Identify which cell holds the provided text, then report its (x, y) central coordinate. 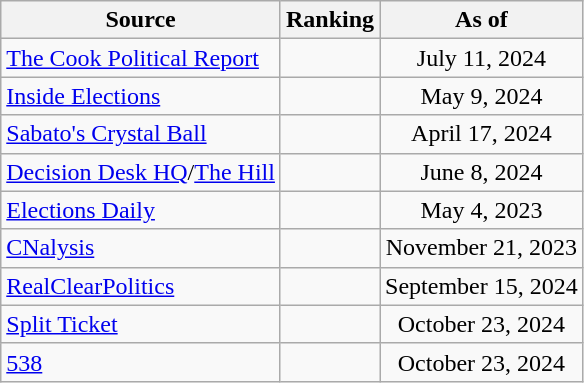
September 15, 2024 (482, 286)
November 21, 2023 (482, 248)
April 17, 2024 (482, 134)
As of (482, 20)
538 (141, 362)
June 8, 2024 (482, 172)
May 4, 2023 (482, 210)
Split Ticket (141, 324)
Sabato's Crystal Ball (141, 134)
RealClearPolitics (141, 286)
The Cook Political Report (141, 58)
Elections Daily (141, 210)
May 9, 2024 (482, 96)
Ranking (330, 20)
Decision Desk HQ/The Hill (141, 172)
Inside Elections (141, 96)
July 11, 2024 (482, 58)
CNalysis (141, 248)
Source (141, 20)
